Detect which cell encompasses the target text, then output its [X, Y] center coordinate. 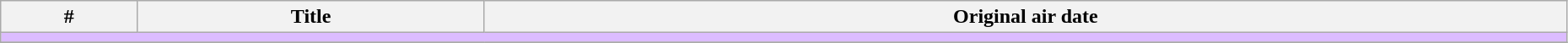
# [69, 17]
Original air date [1026, 17]
Title [311, 17]
